Scan for the cell matching the given text and deliver its (X, Y) coordinate at center. 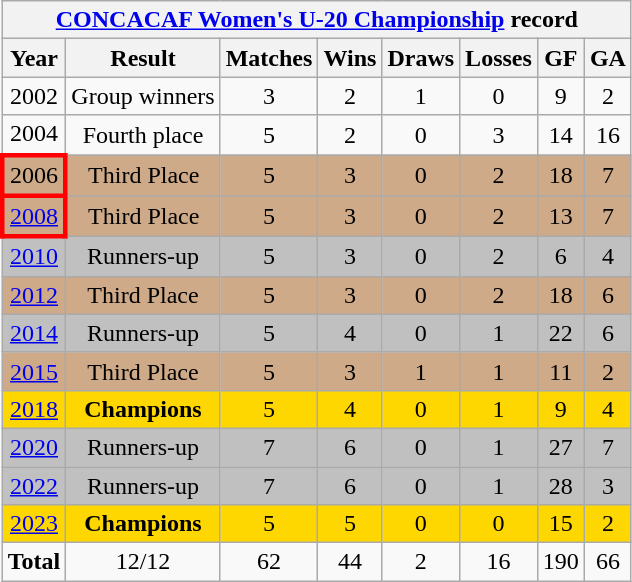
11 (560, 371)
66 (608, 562)
2004 (34, 135)
44 (350, 562)
2006 (34, 174)
2020 (34, 447)
CONCACAF Women's U-20 Championship record (316, 20)
Total (34, 562)
Wins (350, 58)
62 (269, 562)
Fourth place (143, 135)
12/12 (143, 562)
GF (560, 58)
2012 (34, 295)
Result (143, 58)
190 (560, 562)
2014 (34, 333)
2015 (34, 371)
28 (560, 485)
2002 (34, 96)
2018 (34, 409)
2023 (34, 524)
14 (560, 135)
Year (34, 58)
13 (560, 216)
Matches (269, 58)
15 (560, 524)
Losses (499, 58)
2010 (34, 257)
Draws (421, 58)
27 (560, 447)
2008 (34, 216)
2022 (34, 485)
22 (560, 333)
Group winners (143, 96)
GA (608, 58)
